Search for the cell housing the specified text and yield its [x, y] center coordinate. 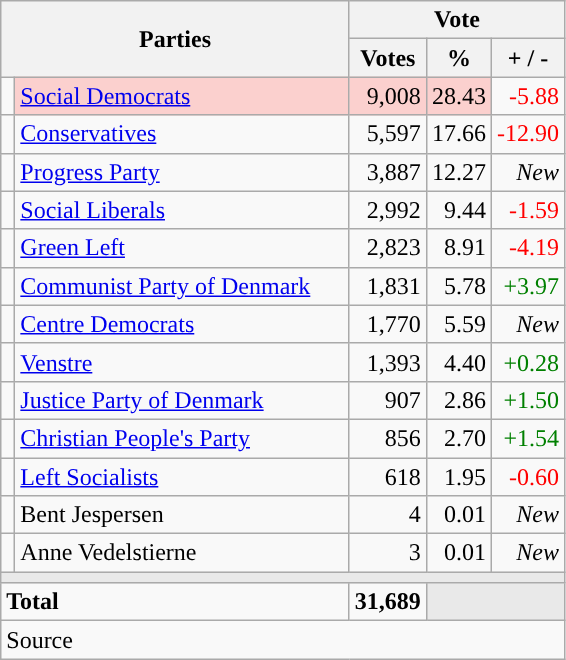
Venstre [182, 362]
-4.19 [528, 248]
8.91 [458, 248]
2.70 [458, 438]
Votes [388, 58]
+3.97 [528, 286]
3 [388, 553]
2,823 [388, 248]
2,992 [388, 210]
1.95 [458, 477]
4 [388, 515]
Source [283, 640]
-5.88 [528, 96]
+1.50 [528, 400]
Conservatives [182, 134]
1,393 [388, 362]
+0.28 [528, 362]
Parties [176, 39]
+1.54 [528, 438]
Social Liberals [182, 210]
1,831 [388, 286]
5.59 [458, 324]
618 [388, 477]
28.43 [458, 96]
907 [388, 400]
4.40 [458, 362]
Bent Jespersen [182, 515]
-0.60 [528, 477]
9.44 [458, 210]
Centre Democrats [182, 324]
Progress Party [182, 172]
3,887 [388, 172]
Social Democrats [182, 96]
Green Left [182, 248]
1,770 [388, 324]
+ / - [528, 58]
-12.90 [528, 134]
% [458, 58]
Vote [456, 20]
-1.59 [528, 210]
12.27 [458, 172]
31,689 [388, 602]
2.86 [458, 400]
5,597 [388, 134]
9,008 [388, 96]
Anne Vedelstierne [182, 553]
Left Socialists [182, 477]
5.78 [458, 286]
Communist Party of Denmark [182, 286]
Christian People's Party [182, 438]
856 [388, 438]
Total [176, 602]
Justice Party of Denmark [182, 400]
17.66 [458, 134]
